Capture the cell that displays the provided text and extract its (X, Y) central coordinate. 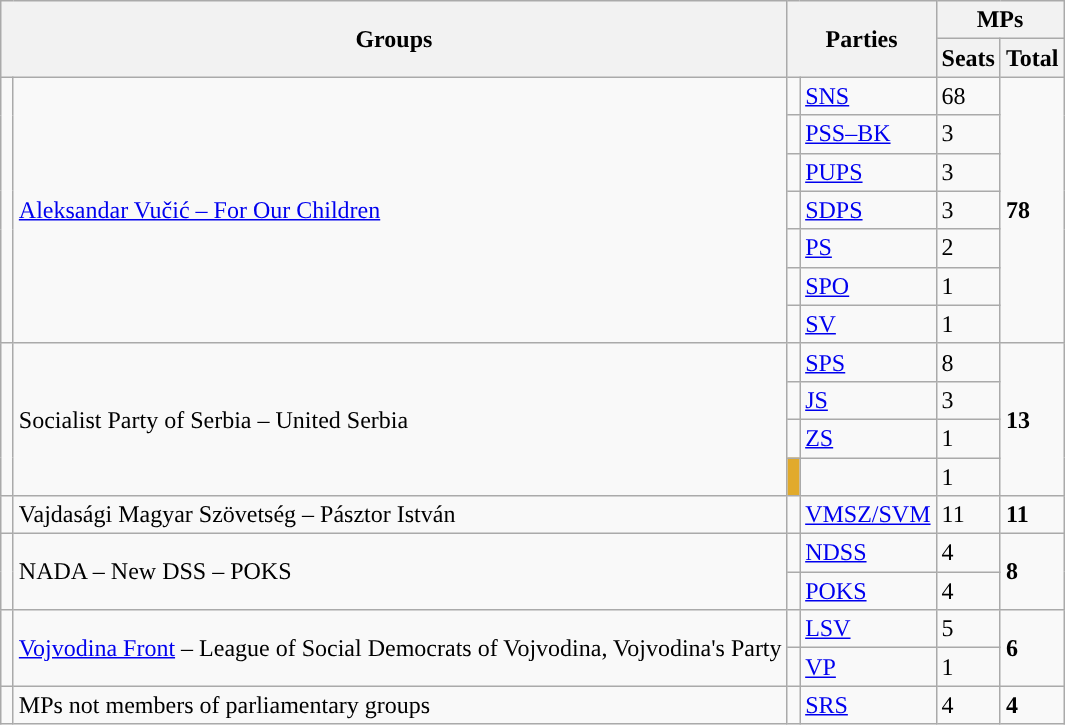
POKS (868, 591)
NADA – New DSS – POKS (400, 572)
NDSS (868, 553)
6 (1032, 648)
Vojvodina Front – League of Social Democrats of Vojvodina, Vojvodina's Party (400, 648)
2 (968, 248)
Groups (394, 39)
SPS (868, 362)
SDPS (868, 210)
Total (1032, 58)
Seats (968, 58)
SRS (868, 705)
Socialist Party of Serbia – United Serbia (400, 419)
MPs not members of parliamentary groups (400, 705)
PSS–BK (868, 134)
Parties (862, 39)
SNS (868, 96)
LSV (868, 629)
78 (1032, 210)
SPO (868, 286)
68 (968, 96)
JS (868, 400)
VP (868, 667)
PUPS (868, 172)
PS (868, 248)
SV (868, 324)
Vajdasági Magyar Szövetség – Pásztor István (400, 515)
Aleksandar Vučić – For Our Children (400, 210)
VMSZ/SVM (868, 515)
ZS (868, 438)
5 (968, 629)
MPs (1000, 20)
13 (1032, 419)
